Output the (x, y) coordinate of the center of the cell containing the given text.  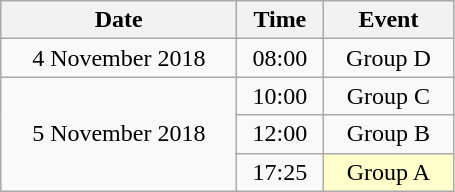
4 November 2018 (119, 58)
Group D (388, 58)
08:00 (280, 58)
17:25 (280, 172)
12:00 (280, 134)
Date (119, 20)
Group A (388, 172)
Group B (388, 134)
10:00 (280, 96)
Event (388, 20)
Group C (388, 96)
5 November 2018 (119, 134)
Time (280, 20)
